Scan for the cell matching the given text and deliver its (X, Y) coordinate at center. 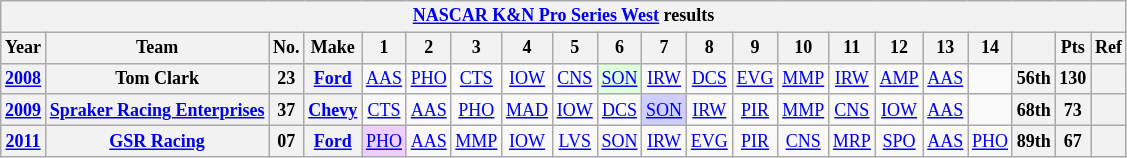
07 (286, 140)
LVS (574, 140)
7 (664, 48)
6 (620, 48)
11 (852, 48)
Tom Clark (156, 78)
2009 (24, 110)
23 (286, 78)
Chevy (333, 110)
37 (286, 110)
Make (333, 48)
3 (476, 48)
68th (1034, 110)
Spraker Racing Enterprises (156, 110)
130 (1073, 78)
No. (286, 48)
1 (384, 48)
SPO (899, 140)
GSR Racing (156, 140)
Ref (1109, 48)
12 (899, 48)
MAD (528, 110)
Year (24, 48)
13 (946, 48)
67 (1073, 140)
MRP (852, 140)
14 (990, 48)
5 (574, 48)
56th (1034, 78)
4 (528, 48)
Pts (1073, 48)
9 (755, 48)
NASCAR K&N Pro Series West results (564, 16)
8 (709, 48)
73 (1073, 110)
AMP (899, 78)
89th (1034, 140)
2011 (24, 140)
2008 (24, 78)
2 (428, 48)
10 (804, 48)
Team (156, 48)
